Find where the given text appears and provide that cell's center as [X, Y] coordinate. 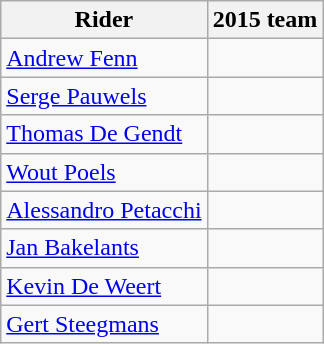
Gert Steegmans [104, 324]
Thomas De Gendt [104, 134]
Alessandro Petacchi [104, 210]
2015 team [265, 20]
Andrew Fenn [104, 58]
Jan Bakelants [104, 248]
Kevin De Weert [104, 286]
Wout Poels [104, 172]
Rider [104, 20]
Serge Pauwels [104, 96]
